Extract the [x, y] coordinate from the center of the cell holding the provided text.  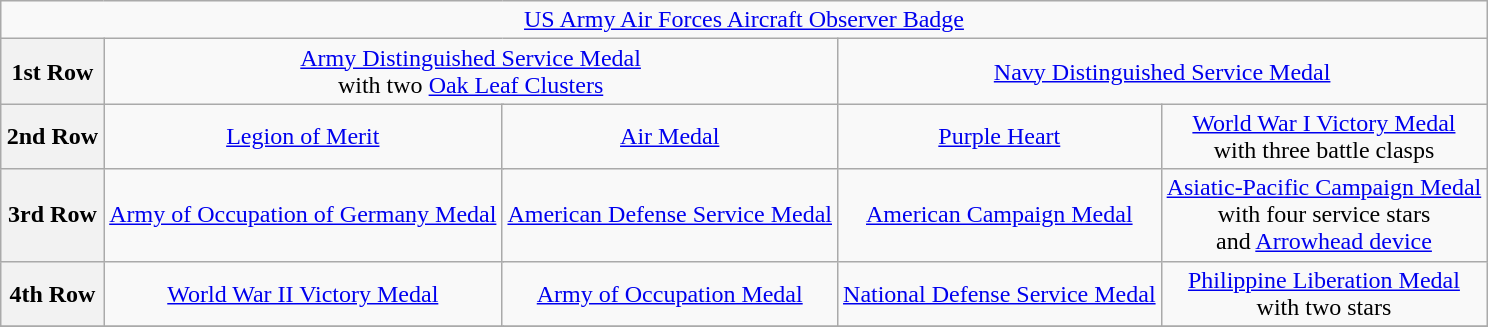
Air Medal [670, 136]
2nd Row [52, 136]
4th Row [52, 294]
National Defense Service Medal [1000, 294]
3rd Row [52, 215]
Legion of Merit [303, 136]
American Campaign Medal [1000, 215]
World War I Victory Medal with three battle clasps [1324, 136]
World War II Victory Medal [303, 294]
US Army Air Forces Aircraft Observer Badge [744, 20]
Purple Heart [1000, 136]
Army of Occupation of Germany Medal [303, 215]
Army Distinguished Service Medal with two Oak Leaf Clusters [471, 72]
Army of Occupation Medal [670, 294]
American Defense Service Medal [670, 215]
1st Row [52, 72]
Philippine Liberation Medal with two stars [1324, 294]
Asiatic-Pacific Campaign Medal with four service stars and Arrowhead device [1324, 215]
Navy Distinguished Service Medal [1162, 72]
